Provide the (X, Y) coordinate of the cell's center where the given text is located.  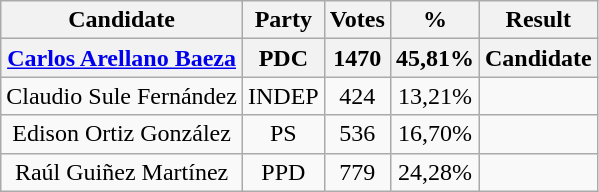
16,70% (434, 134)
PPD (283, 172)
45,81% (434, 58)
13,21% (434, 96)
Carlos Arellano Baeza (122, 58)
424 (357, 96)
Party (283, 20)
PDC (283, 58)
Edison Ortiz González (122, 134)
Claudio Sule Fernández (122, 96)
PS (283, 134)
% (434, 20)
Raúl Guiñez Martínez (122, 172)
INDEP (283, 96)
536 (357, 134)
24,28% (434, 172)
779 (357, 172)
Result (538, 20)
Votes (357, 20)
1470 (357, 58)
